Capture the cell that displays the provided text and extract its [x, y] central coordinate. 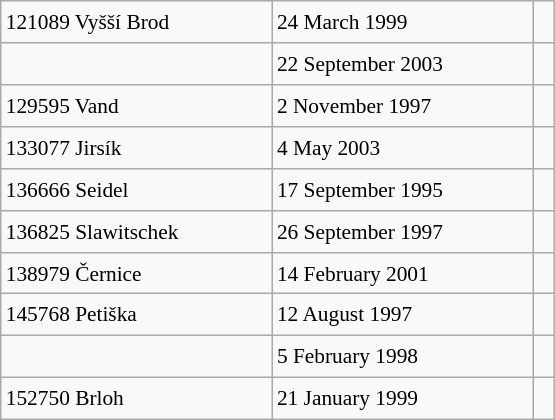
133077 Jirsík [136, 148]
121089 Vyšší Brod [136, 22]
26 September 1997 [402, 231]
152750 Brloh [136, 399]
136666 Seidel [136, 189]
136825 Slawitschek [136, 231]
138979 Černice [136, 273]
21 January 1999 [402, 399]
4 May 2003 [402, 148]
17 September 1995 [402, 189]
129595 Vand [136, 106]
14 February 2001 [402, 273]
145768 Petiška [136, 315]
5 February 1998 [402, 357]
22 September 2003 [402, 64]
12 August 1997 [402, 315]
2 November 1997 [402, 106]
24 March 1999 [402, 22]
